Pinpoint the cell where the given text exists, returning its [x, y] midpoint coordinate. 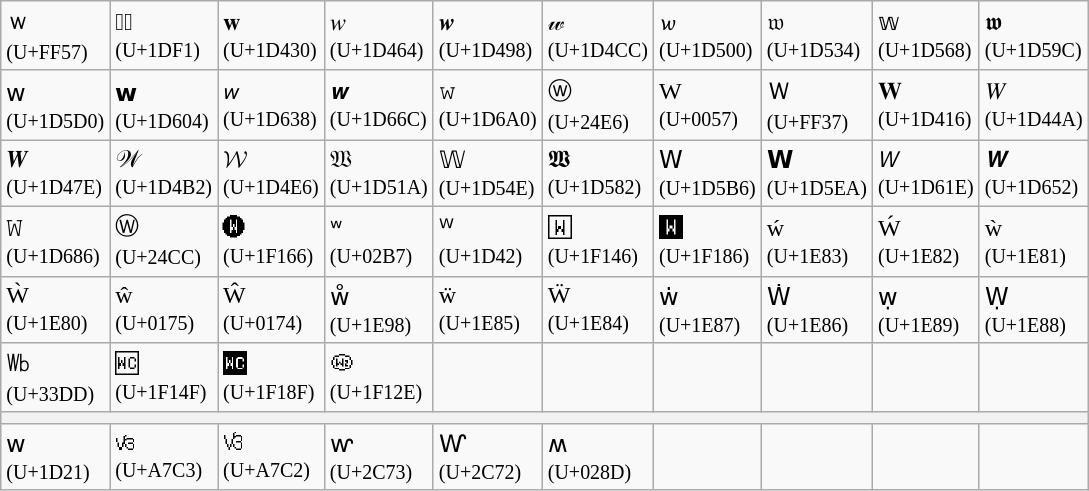
𝘞 (U+1D61E) [926, 174]
Ẃ (U+1E82) [926, 241]
ẅ (U+1E85) [488, 310]
𝗐 (U+1D5D0) [56, 105]
𝗪 (U+1D5EA) [816, 174]
◌ᷱ (U+1DF1) [164, 36]
ŵ (U+0175) [164, 310]
🄮 (U+1F12E) [378, 378]
𝔀 (U+1D500) [707, 36]
𝖶 (U+1D5B6) [707, 174]
ⓦ (U+24E6) [598, 105]
Ẁ (U+1E80) [56, 310]
𝚠 (U+1D6A0) [488, 105]
Ẇ (U+1E86) [816, 310]
Ŵ (U+0174) [272, 310]
𝓌 (U+1D4CC) [598, 36]
ẇ (U+1E87) [707, 310]
ꟃ (U+A7C3) [164, 456]
Ⓦ (U+24CC) [164, 241]
🅦 (U+1F166) [272, 241]
𝑾 (U+1D47E) [56, 174]
㏝ (U+33DD) [56, 378]
ʍ (U+028D) [598, 456]
ẃ (U+1E83) [816, 241]
𝐰 (U+1D430) [272, 36]
Ⱳ (U+2C72) [488, 456]
ⱳ (U+2C73) [378, 456]
ᵂ (U+1D42) [488, 241]
𝔚 (U+1D51A) [378, 174]
ẁ (U+1E81) [1034, 241]
W (U+0057) [707, 105]
𝑤 (U+1D464) [378, 36]
𝒲 (U+1D4B2) [164, 174]
Ｗ (U+FF37) [816, 105]
ᴡ (U+1D21) [56, 456]
ʷ (U+02B7) [378, 241]
𝙬 (U+1D66C) [378, 105]
𝕨 (U+1D568) [926, 36]
ｗ (U+FF57) [56, 36]
𝚆 (U+1D686) [56, 241]
Ẅ (U+1E84) [598, 310]
ẉ (U+1E89) [926, 310]
𝖂 (U+1D582) [598, 174]
🆏 (U+1F18F) [272, 378]
🅏 (U+1F14F) [164, 378]
Ꟃ (U+A7C2) [272, 456]
🆆 (U+1F186) [707, 241]
𝓦 (U+1D4E6) [272, 174]
𝒘 (U+1D498) [488, 36]
𝕎 (U+1D54E) [488, 174]
𝘸 (U+1D638) [272, 105]
𝖜 (U+1D59C) [1034, 36]
𝐖 (U+1D416) [926, 105]
Ẉ (U+1E88) [1034, 310]
𝘄 (U+1D604) [164, 105]
ẘ (U+1E98) [378, 310]
𝑊 (U+1D44A) [1034, 105]
𝙒 (U+1D652) [1034, 174]
𝔴 (U+1D534) [816, 36]
🅆 (U+1F146) [598, 241]
